Extract the [x, y] coordinate from the center of the cell holding the provided text.  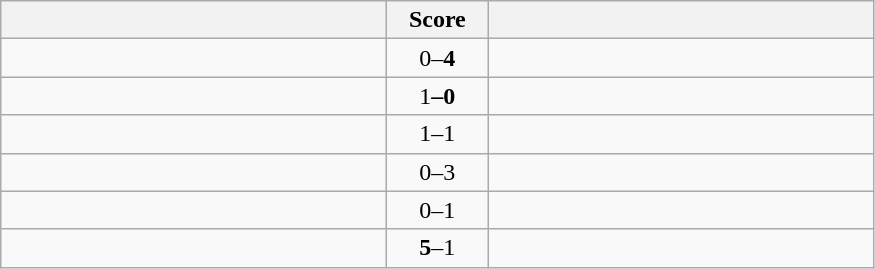
0–4 [438, 58]
0–1 [438, 210]
1–1 [438, 134]
1–0 [438, 96]
Score [438, 20]
0–3 [438, 172]
5–1 [438, 248]
